Determine the (x, y) coordinate at the center of the cell enclosing the given text.  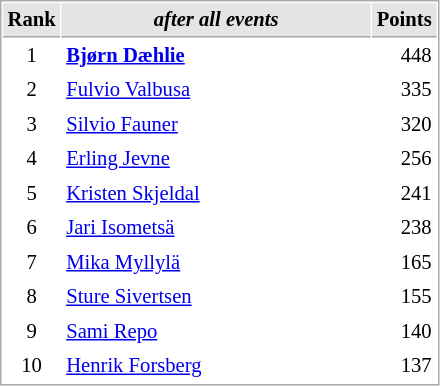
9 (32, 332)
1 (32, 56)
after all events (216, 20)
Mika Myllylä (216, 262)
Erling Jevne (216, 158)
5 (32, 194)
2 (32, 90)
335 (404, 90)
Henrik Forsberg (216, 366)
Sami Repo (216, 332)
137 (404, 366)
238 (404, 228)
155 (404, 296)
Bjørn Dæhlie (216, 56)
6 (32, 228)
140 (404, 332)
Jari Isometsä (216, 228)
10 (32, 366)
448 (404, 56)
Kristen Skjeldal (216, 194)
4 (32, 158)
7 (32, 262)
Sture Sivertsen (216, 296)
241 (404, 194)
Silvio Fauner (216, 124)
Rank (32, 20)
3 (32, 124)
Fulvio Valbusa (216, 90)
Points (404, 20)
256 (404, 158)
165 (404, 262)
320 (404, 124)
8 (32, 296)
